Find where the given text appears and provide that cell's center as (x, y) coordinate. 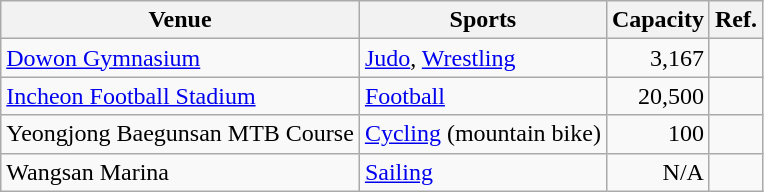
Incheon Football Stadium (180, 96)
Judo, Wrestling (482, 58)
Cycling (mountain bike) (482, 134)
N/A (658, 172)
Football (482, 96)
100 (658, 134)
Sailing (482, 172)
Capacity (658, 20)
Yeongjong Baegunsan MTB Course (180, 134)
Venue (180, 20)
Sports (482, 20)
Ref. (736, 20)
20,500 (658, 96)
Wangsan Marina (180, 172)
Dowon Gymnasium (180, 58)
3,167 (658, 58)
